Pinpoint the cell where the given text exists, returning its [x, y] midpoint coordinate. 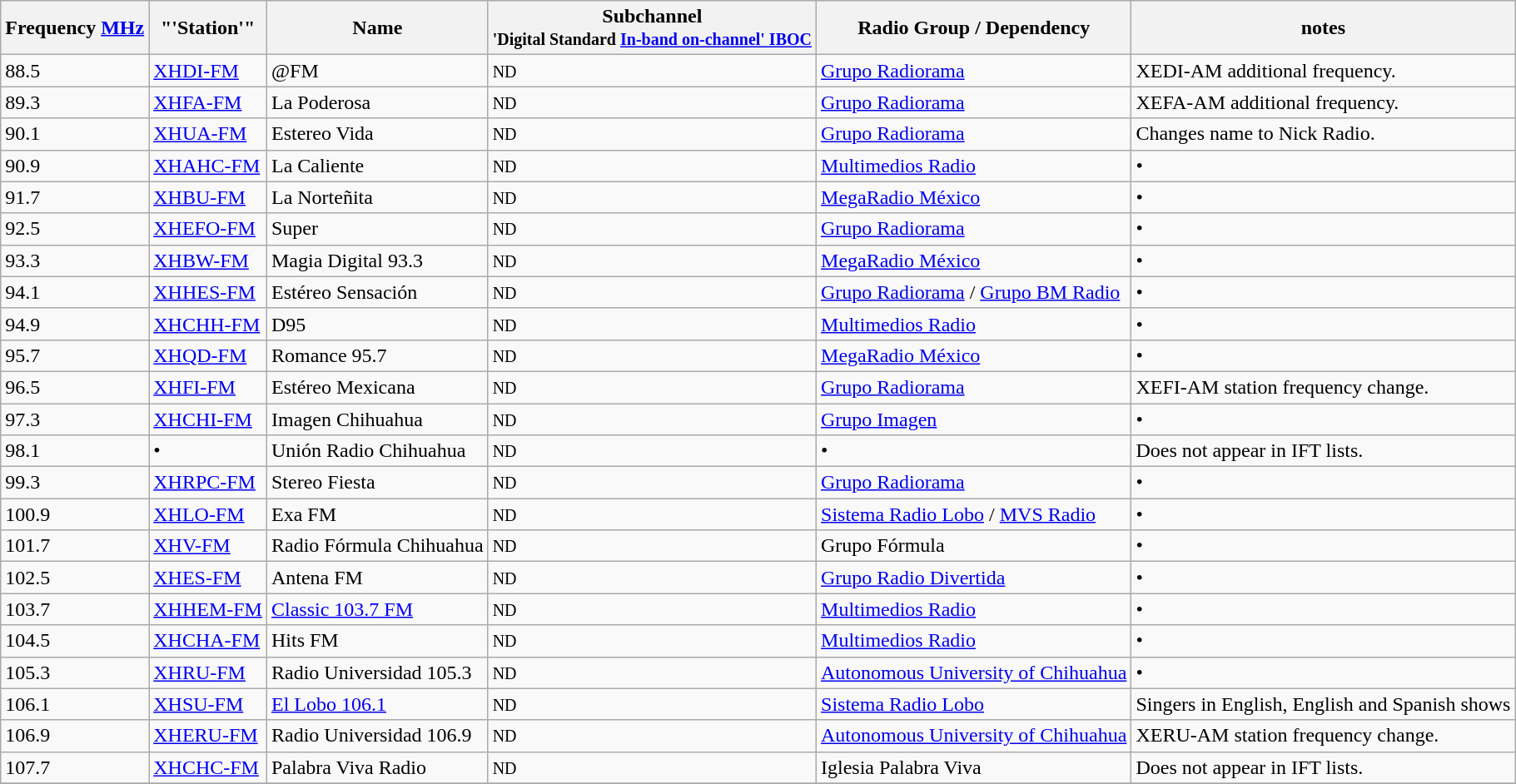
Radio Fórmula Chihuahua [377, 546]
95.7 [75, 355]
Grupo Imagen [974, 419]
104.5 [75, 641]
XHCHC-FM [208, 767]
Hits FM [377, 641]
Estereo Vida [377, 134]
90.9 [75, 166]
XHCHI-FM [208, 419]
Changes name to Nick Radio. [1324, 134]
XHERU-FM [208, 736]
90.1 [75, 134]
Grupo Fórmula [974, 546]
XHFA-FM [208, 102]
Antena FM [377, 578]
91.7 [75, 197]
Radio Universidad 105.3 [377, 672]
102.5 [75, 578]
Super [377, 229]
XEDI-AM additional frequency. [1324, 71]
100.9 [75, 514]
Name [377, 28]
Iglesia Palabra Viva [974, 767]
Sistema Radio Lobo [974, 704]
XHDI-FM [208, 71]
notes [1324, 28]
88.5 [75, 71]
XHHEM-FM [208, 609]
Estéreo Sensación [377, 292]
Classic 103.7 FM [377, 609]
XHFI-FM [208, 387]
XHCHH-FM [208, 324]
D95 [377, 324]
96.5 [75, 387]
La Norteñita [377, 197]
Radio Universidad 106.9 [377, 736]
101.7 [75, 546]
XHAHC-FM [208, 166]
97.3 [75, 419]
93.3 [75, 261]
"'Station'" [208, 28]
XHES-FM [208, 578]
Grupo Radiorama / Grupo BM Radio [974, 292]
Radio Group / Dependency [974, 28]
XHBW-FM [208, 261]
Magia Digital 93.3 [377, 261]
Romance 95.7 [377, 355]
92.5 [75, 229]
La Poderosa [377, 102]
La Caliente [377, 166]
XHQD-FM [208, 355]
Estéreo Mexicana [377, 387]
Exa FM [377, 514]
Unión Radio Chihuahua [377, 451]
Subchannel'Digital Standard In-band on-channel' IBOC [652, 28]
XEFI-AM station frequency change. [1324, 387]
106.1 [75, 704]
XHV-FM [208, 546]
XHUA-FM [208, 134]
Grupo Radio Divertida [974, 578]
105.3 [75, 672]
XHHES-FM [208, 292]
Sistema Radio Lobo / MVS Radio [974, 514]
XHRPC-FM [208, 483]
XHLO-FM [208, 514]
Palabra Viva Radio [377, 767]
98.1 [75, 451]
XEFA-AM additional frequency. [1324, 102]
94.1 [75, 292]
106.9 [75, 736]
Imagen Chihuahua [377, 419]
107.7 [75, 767]
El Lobo 106.1 [377, 704]
@FM [377, 71]
XERU-AM station frequency change. [1324, 736]
Frequency MHz [75, 28]
XHBU-FM [208, 197]
XHEFO-FM [208, 229]
XHRU-FM [208, 672]
89.3 [75, 102]
Singers in English, English and Spanish shows [1324, 704]
94.9 [75, 324]
XHSU-FM [208, 704]
XHCHA-FM [208, 641]
99.3 [75, 483]
Stereo Fiesta [377, 483]
103.7 [75, 609]
